Locate the cell with the specified text and output its [x, y] center coordinate. 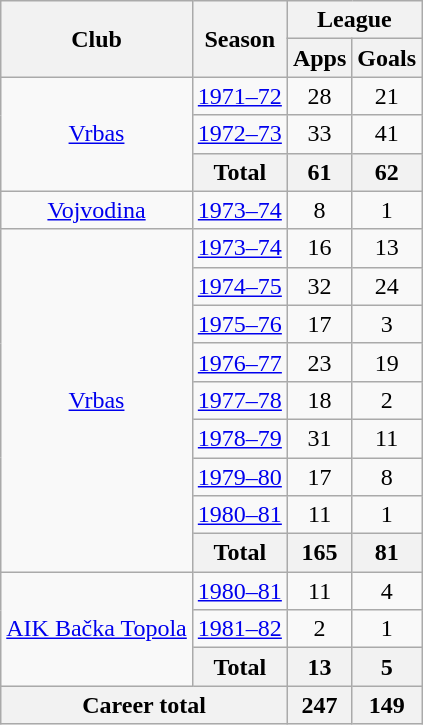
Goals [387, 58]
24 [387, 286]
23 [319, 362]
1978–79 [240, 438]
AIK Bačka Topola [97, 629]
Career total [144, 705]
21 [387, 96]
16 [319, 248]
Season [240, 39]
League [354, 20]
247 [319, 705]
Club [97, 39]
5 [387, 667]
41 [387, 134]
1975–76 [240, 324]
1972–73 [240, 134]
4 [387, 591]
1981–82 [240, 629]
1974–75 [240, 286]
18 [319, 400]
3 [387, 324]
61 [319, 172]
1976–77 [240, 362]
19 [387, 362]
1977–78 [240, 400]
1971–72 [240, 96]
33 [319, 134]
1979–80 [240, 477]
165 [319, 553]
31 [319, 438]
Apps [319, 58]
32 [319, 286]
62 [387, 172]
81 [387, 553]
149 [387, 705]
28 [319, 96]
Vojvodina [97, 210]
